Find where the given text appears and provide that cell's center as [X, Y] coordinate. 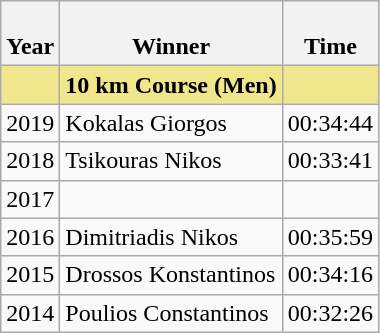
2016 [30, 237]
Tsikouras Nikos [171, 161]
00:33:41 [330, 161]
Time [330, 34]
Year [30, 34]
2018 [30, 161]
Kokalas Giorgos [171, 123]
00:35:59 [330, 237]
Dimitriadis Nikos [171, 237]
Poulios Constantinos [171, 313]
00:34:16 [330, 275]
2019 [30, 123]
10 km Course (Men) [171, 85]
2015 [30, 275]
00:34:44 [330, 123]
00:32:26 [330, 313]
2014 [30, 313]
Winner [171, 34]
Drossos Konstantinos [171, 275]
2017 [30, 199]
